Extract the (x, y) coordinate from the center of the cell holding the provided text.  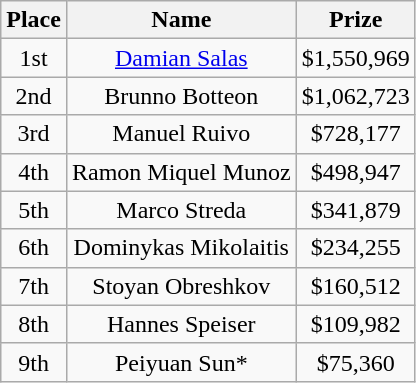
$75,360 (356, 362)
7th (34, 286)
8th (34, 324)
2nd (34, 96)
Brunno Botteon (181, 96)
Prize (356, 20)
$341,879 (356, 210)
$109,982 (356, 324)
1st (34, 58)
Dominykas Mikolaitis (181, 248)
$160,512 (356, 286)
$728,177 (356, 134)
Ramon Miquel Munoz (181, 172)
9th (34, 362)
$1,062,723 (356, 96)
4th (34, 172)
Hannes Speiser (181, 324)
3rd (34, 134)
5th (34, 210)
Name (181, 20)
Damian Salas (181, 58)
$234,255 (356, 248)
Place (34, 20)
Stoyan Obreshkov (181, 286)
Marco Streda (181, 210)
$498,947 (356, 172)
Manuel Ruivo (181, 134)
$1,550,969 (356, 58)
Peiyuan Sun* (181, 362)
6th (34, 248)
